For the text-containing cell, return its midpoint in (x, y) coordinate format. 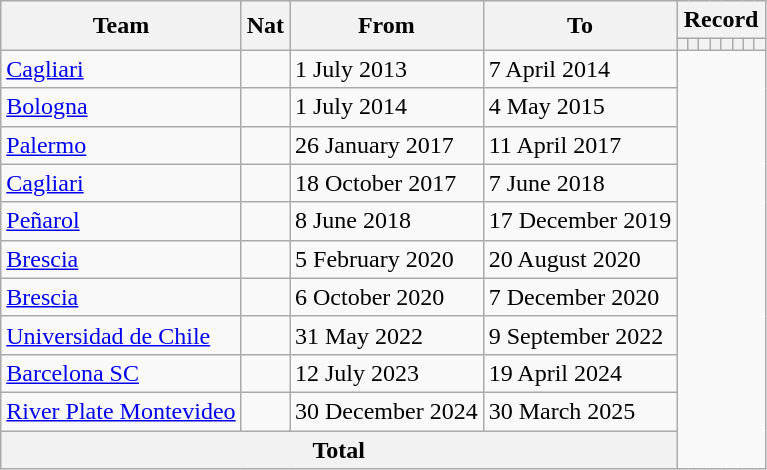
4 May 2015 (580, 107)
7 December 2020 (580, 297)
Universidad de Chile (121, 335)
9 September 2022 (580, 335)
1 July 2013 (387, 69)
Nat (265, 26)
Bologna (121, 107)
11 April 2017 (580, 145)
7 June 2018 (580, 183)
Total (339, 449)
30 March 2025 (580, 411)
Team (121, 26)
20 August 2020 (580, 259)
To (580, 26)
18 October 2017 (387, 183)
Record (721, 20)
Barcelona SC (121, 373)
From (387, 26)
Palermo (121, 145)
River Plate Montevideo (121, 411)
12 July 2023 (387, 373)
19 April 2024 (580, 373)
8 June 2018 (387, 221)
1 July 2014 (387, 107)
7 April 2014 (580, 69)
6 October 2020 (387, 297)
17 December 2019 (580, 221)
26 January 2017 (387, 145)
31 May 2022 (387, 335)
Peñarol (121, 221)
5 February 2020 (387, 259)
30 December 2024 (387, 411)
